Scan for the cell matching the given text and deliver its [X, Y] coordinate at center. 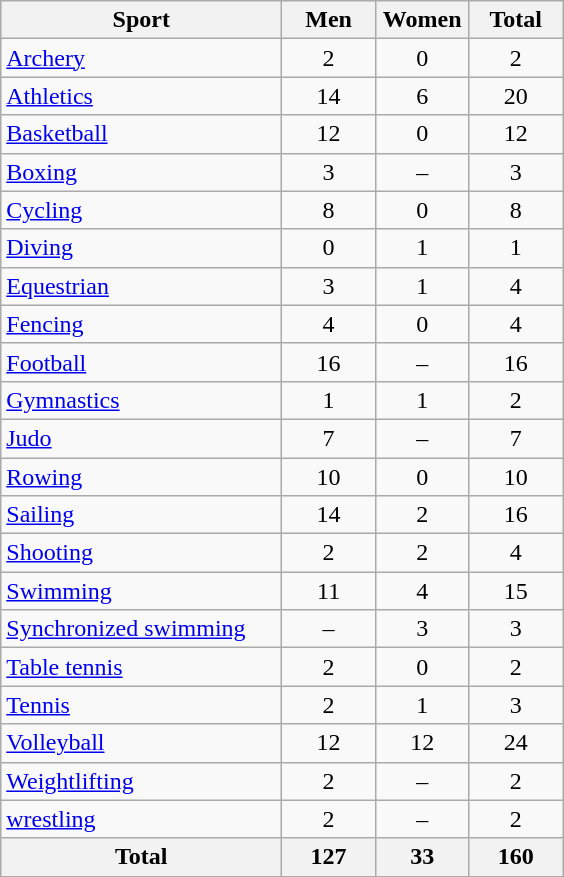
Gymnastics [142, 400]
Weightlifting [142, 781]
15 [516, 591]
Judo [142, 438]
Archery [142, 58]
11 [329, 591]
Tennis [142, 705]
Cycling [142, 210]
Diving [142, 248]
Basketball [142, 134]
Athletics [142, 96]
Boxing [142, 172]
33 [422, 857]
Sport [142, 20]
Men [329, 20]
Swimming [142, 591]
Rowing [142, 477]
Football [142, 362]
20 [516, 96]
wrestling [142, 819]
160 [516, 857]
Fencing [142, 324]
24 [516, 743]
Table tennis [142, 667]
Equestrian [142, 286]
Women [422, 20]
Volleyball [142, 743]
Sailing [142, 515]
127 [329, 857]
Shooting [142, 553]
Synchronized swimming [142, 629]
6 [422, 96]
